Pinpoint the cell where the given text exists, returning its (x, y) midpoint coordinate. 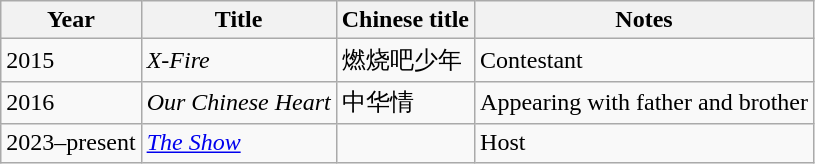
Year (71, 20)
Our Chinese Heart (238, 102)
燃烧吧少年 (405, 60)
2015 (71, 60)
Contestant (644, 60)
Appearing with father and brother (644, 102)
Notes (644, 20)
Host (644, 143)
Title (238, 20)
X-Fire (238, 60)
2016 (71, 102)
2023–present (71, 143)
中华情 (405, 102)
Chinese title (405, 20)
The Show (238, 143)
